Return [x, y] of the center of cell containing provided text 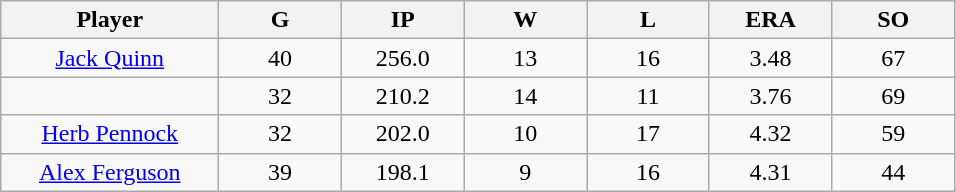
44 [894, 172]
SO [894, 20]
4.32 [770, 134]
IP [402, 20]
39 [280, 172]
G [280, 20]
Alex Ferguson [110, 172]
4.31 [770, 172]
Jack Quinn [110, 58]
9 [526, 172]
Herb Pennock [110, 134]
17 [648, 134]
W [526, 20]
Player [110, 20]
13 [526, 58]
69 [894, 96]
3.76 [770, 96]
202.0 [402, 134]
40 [280, 58]
L [648, 20]
ERA [770, 20]
14 [526, 96]
10 [526, 134]
67 [894, 58]
59 [894, 134]
198.1 [402, 172]
210.2 [402, 96]
3.48 [770, 58]
11 [648, 96]
256.0 [402, 58]
